Return the (X, Y) coordinate for the center point of the cell that contains the specified text.  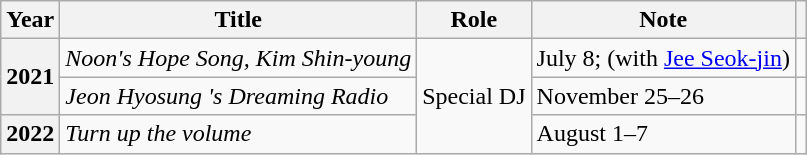
2022 (30, 134)
November 25–26 (663, 96)
Role (474, 20)
Jeon Hyosung 's Dreaming Radio (238, 96)
2021 (30, 77)
Special DJ (474, 96)
Title (238, 20)
Noon's Hope Song, Kim Shin-young (238, 58)
Turn up the volume (238, 134)
Year (30, 20)
August 1–7 (663, 134)
July 8; (with Jee Seok-jin) (663, 58)
Note (663, 20)
